Extract the [X, Y] coordinate from the center of the cell holding the provided text.  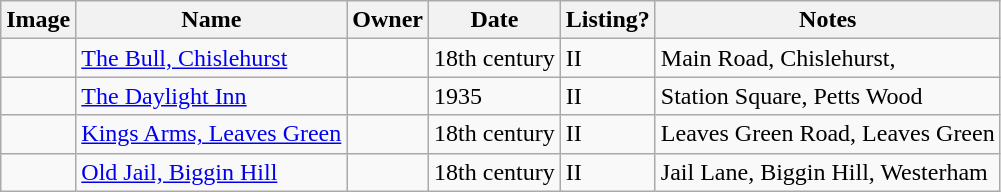
Jail Lane, Biggin Hill, Westerham [828, 172]
Main Road, Chislehurst, [828, 58]
Kings Arms, Leaves Green [212, 134]
The Bull, Chislehurst [212, 58]
Owner [388, 20]
Old Jail, Biggin Hill [212, 172]
Date [495, 20]
Listing? [608, 20]
Notes [828, 20]
The Daylight Inn [212, 96]
Leaves Green Road, Leaves Green [828, 134]
Station Square, Petts Wood [828, 96]
1935 [495, 96]
Image [38, 20]
Name [212, 20]
